Detect which cell encompasses the target text, then output its [x, y] center coordinate. 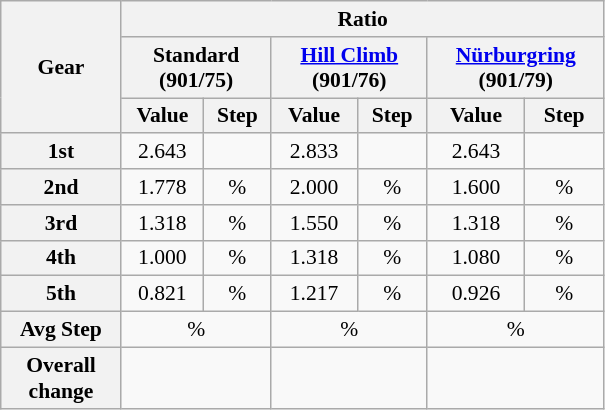
4th [61, 258]
1.217 [314, 294]
1.550 [314, 223]
2.000 [314, 187]
Overall change [61, 378]
Avg Step [61, 330]
3rd [61, 223]
Nürburgring (901/79) [516, 68]
1st [61, 152]
Gear [61, 67]
5th [61, 294]
Ratio [362, 19]
1.600 [476, 187]
Hill Climb (901/76) [349, 68]
1.080 [476, 258]
1.778 [162, 187]
2.833 [314, 152]
2nd [61, 187]
0.821 [162, 294]
Standard (901/75) [196, 68]
1.000 [162, 258]
0.926 [476, 294]
